Return (X, Y) of the center of cell containing provided text 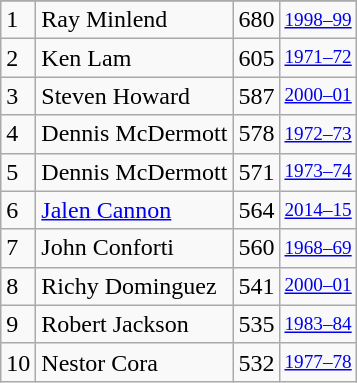
1998–99 (318, 20)
8 (18, 286)
1968–69 (318, 248)
4 (18, 134)
564 (256, 210)
2 (18, 58)
1972–73 (318, 134)
9 (18, 324)
578 (256, 134)
Robert Jackson (134, 324)
541 (256, 286)
6 (18, 210)
7 (18, 248)
Ray Minlend (134, 20)
Jalen Cannon (134, 210)
5 (18, 172)
532 (256, 362)
Ken Lam (134, 58)
Nestor Cora (134, 362)
Steven Howard (134, 96)
John Conforti (134, 248)
10 (18, 362)
1971–72 (318, 58)
1983–84 (318, 324)
3 (18, 96)
587 (256, 96)
680 (256, 20)
1 (18, 20)
Richy Dominguez (134, 286)
535 (256, 324)
1973–74 (318, 172)
2014–15 (318, 210)
560 (256, 248)
1977–78 (318, 362)
571 (256, 172)
605 (256, 58)
